Output the [X, Y] coordinate of the center of the cell containing the given text.  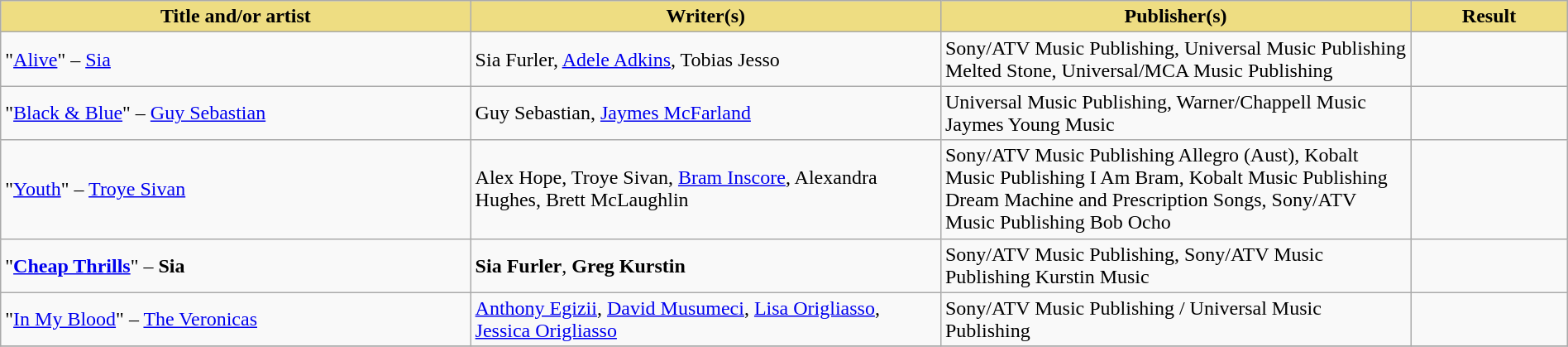
Sia Furler, Greg Kurstin [705, 265]
"Alive" – Sia [236, 60]
Publisher(s) [1175, 17]
Sony/ATV Music Publishing / Universal Music Publishing [1175, 320]
Sony/ATV Music Publishing, Sony/ATV Music Publishing Kurstin Music [1175, 265]
Sony/ATV Music Publishing, Universal Music Publishing Melted Stone, Universal/MCA Music Publishing [1175, 60]
"In My Blood" – The Veronicas [236, 320]
"Youth" – Troye Sivan [236, 189]
"Cheap Thrills" – Sia [236, 265]
Alex Hope, Troye Sivan, Bram Inscore, Alexandra Hughes, Brett McLaughlin [705, 189]
Title and/or artist [236, 17]
Result [1489, 17]
Guy Sebastian, Jaymes McFarland [705, 113]
Universal Music Publishing, Warner/Chappell Music Jaymes Young Music [1175, 113]
"Black & Blue" – Guy Sebastian [236, 113]
Sia Furler, Adele Adkins, Tobias Jesso [705, 60]
Anthony Egizii, David Musumeci, Lisa Origliasso, Jessica Origliasso [705, 320]
Writer(s) [705, 17]
